Identify which cell holds the provided text, then report its (x, y) central coordinate. 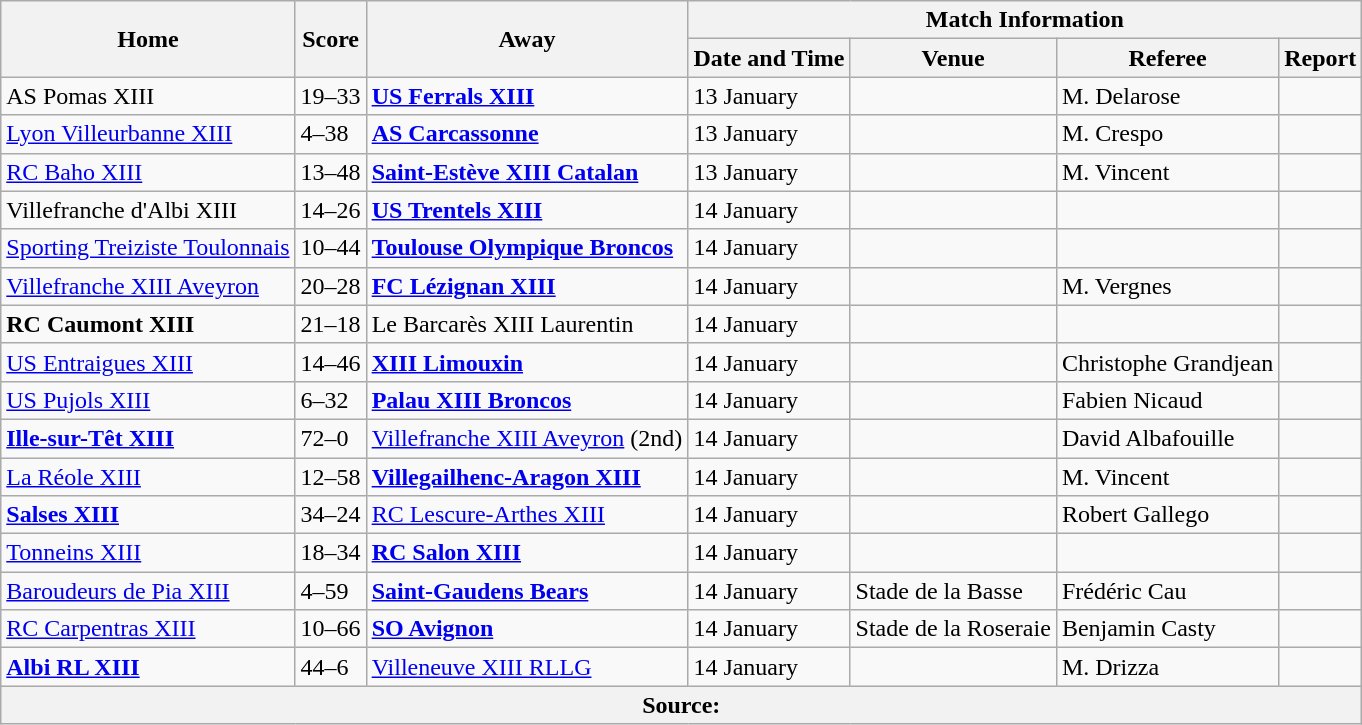
Date and Time (769, 58)
AS Pomas XIII (148, 96)
21–18 (330, 324)
18–34 (330, 553)
4–38 (330, 134)
Baroudeurs de Pia XIII (148, 591)
Palau XIII Broncos (527, 400)
RC Baho XIII (148, 172)
La Réole XIII (148, 477)
Christophe Grandjean (1167, 362)
10–66 (330, 629)
14–26 (330, 210)
Source: (682, 705)
US Ferrals XIII (527, 96)
US Entraigues XIII (148, 362)
Toulouse Olympique Broncos (527, 248)
Benjamin Casty (1167, 629)
Robert Gallego (1167, 515)
Villeneuve XIII RLLG (527, 667)
19–33 (330, 96)
Albi RL XIII (148, 667)
10–44 (330, 248)
Villefranche XIII Aveyron (2nd) (527, 438)
34–24 (330, 515)
Frédéric Cau (1167, 591)
Away (527, 39)
M. Crespo (1167, 134)
4–59 (330, 591)
Le Barcarès XIII Laurentin (527, 324)
US Trentels XIII (527, 210)
Ille-sur-Têt XIII (148, 438)
44–6 (330, 667)
20–28 (330, 286)
Venue (953, 58)
Home (148, 39)
RC Salon XIII (527, 553)
14–46 (330, 362)
RC Caumont XIII (148, 324)
M. Vergnes (1167, 286)
M. Drizza (1167, 667)
Villefranche XIII Aveyron (148, 286)
Villegailhenc-Aragon XIII (527, 477)
Report (1320, 58)
Salses XIII (148, 515)
Fabien Nicaud (1167, 400)
Sporting Treiziste Toulonnais (148, 248)
6–32 (330, 400)
72–0 (330, 438)
Stade de la Basse (953, 591)
Saint-Estève XIII Catalan (527, 172)
FC Lézignan XIII (527, 286)
Referee (1167, 58)
XIII Limouxin (527, 362)
David Albafouille (1167, 438)
Tonneins XIII (148, 553)
Saint-Gaudens Bears (527, 591)
Match Information (1025, 20)
US Pujols XIII (148, 400)
RC Lescure-Arthes XIII (527, 515)
RC Carpentras XIII (148, 629)
Stade de la Roseraie (953, 629)
SO Avignon (527, 629)
Score (330, 39)
13–48 (330, 172)
Lyon Villeurbanne XIII (148, 134)
AS Carcassonne (527, 134)
M. Delarose (1167, 96)
12–58 (330, 477)
Villefranche d'Albi XIII (148, 210)
